For the text-containing cell, return its midpoint in (X, Y) coordinate format. 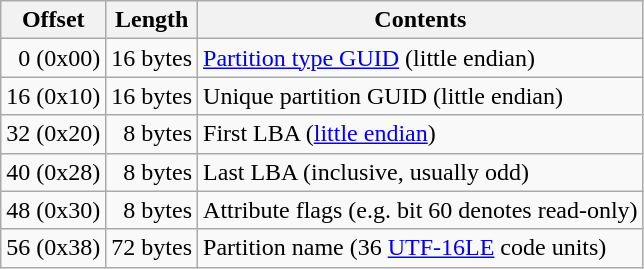
0 (0x00) (54, 58)
16 (0x10) (54, 96)
Attribute flags (e.g. bit 60 denotes read-only) (421, 210)
Contents (421, 20)
32 (0x20) (54, 134)
Partition type GUID (little endian) (421, 58)
First LBA (little endian) (421, 134)
Partition name (36 UTF-16LE code units) (421, 248)
56 (0x38) (54, 248)
Unique partition GUID (little endian) (421, 96)
48 (0x30) (54, 210)
40 (0x28) (54, 172)
72 bytes (152, 248)
Length (152, 20)
Last LBA (inclusive, usually odd) (421, 172)
Offset (54, 20)
